Extract the [x, y] coordinate from the center of the cell holding the provided text.  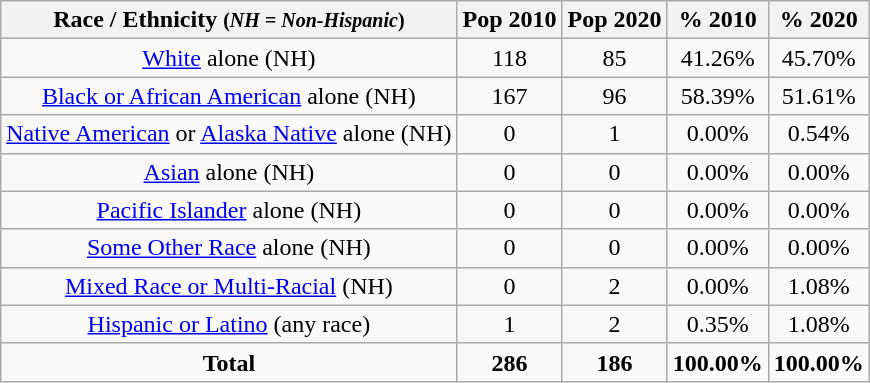
Race / Ethnicity (NH = Non-Hispanic) [229, 20]
51.61% [818, 96]
0.35% [718, 324]
Pop 2010 [510, 20]
96 [614, 96]
Some Other Race alone (NH) [229, 248]
Native American or Alaska Native alone (NH) [229, 134]
286 [510, 362]
Black or African American alone (NH) [229, 96]
White alone (NH) [229, 58]
% 2020 [818, 20]
186 [614, 362]
Total [229, 362]
Hispanic or Latino (any race) [229, 324]
Asian alone (NH) [229, 172]
118 [510, 58]
Pop 2020 [614, 20]
167 [510, 96]
41.26% [718, 58]
% 2010 [718, 20]
85 [614, 58]
58.39% [718, 96]
45.70% [818, 58]
0.54% [818, 134]
Mixed Race or Multi-Racial (NH) [229, 286]
Pacific Islander alone (NH) [229, 210]
